Extract the (x, y) coordinate from the center of the cell holding the provided text.  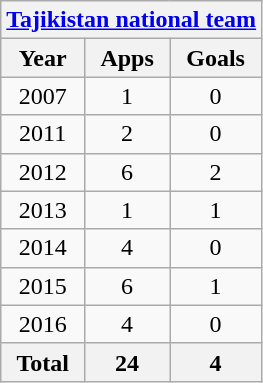
24 (128, 362)
2014 (43, 248)
Tajikistan national team (132, 20)
2011 (43, 134)
Apps (128, 58)
Goals (216, 58)
2015 (43, 286)
2013 (43, 210)
Total (43, 362)
2012 (43, 172)
Year (43, 58)
2007 (43, 96)
2016 (43, 324)
